Provide the [X, Y] coordinate of the cell's center where the given text is located.  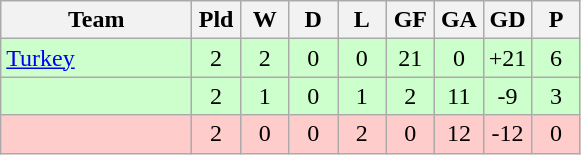
-9 [508, 96]
6 [556, 58]
GF [410, 20]
12 [460, 134]
Turkey [96, 58]
W [264, 20]
D [314, 20]
L [362, 20]
Pld [216, 20]
+21 [508, 58]
3 [556, 96]
GA [460, 20]
Team [96, 20]
21 [410, 58]
-12 [508, 134]
P [556, 20]
11 [460, 96]
GD [508, 20]
